Scan for the cell matching the given text and deliver its (x, y) coordinate at center. 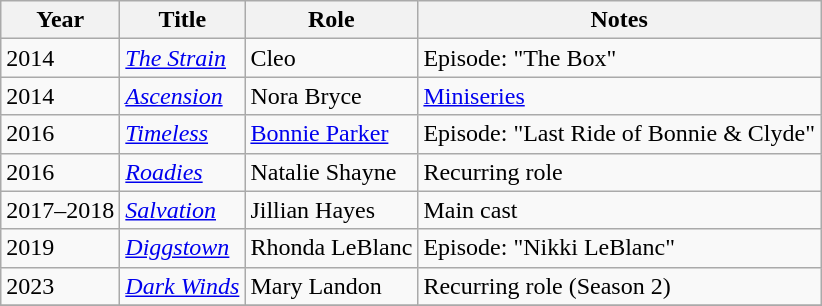
Rhonda LeBlanc (332, 248)
Recurring role (620, 172)
Nora Bryce (332, 96)
2023 (60, 286)
Jillian Hayes (332, 210)
Miniseries (620, 96)
Cleo (332, 58)
Year (60, 20)
2019 (60, 248)
The Strain (182, 58)
Ascension (182, 96)
Title (182, 20)
Diggstown (182, 248)
2017–2018 (60, 210)
Mary Landon (332, 286)
Main cast (620, 210)
Episode: "The Box" (620, 58)
Recurring role (Season 2) (620, 286)
Bonnie Parker (332, 134)
Timeless (182, 134)
Episode: "Nikki LeBlanc" (620, 248)
Salvation (182, 210)
Notes (620, 20)
Role (332, 20)
Natalie Shayne (332, 172)
Roadies (182, 172)
Episode: "Last Ride of Bonnie & Clyde" (620, 134)
Dark Winds (182, 286)
